Capture the cell that displays the provided text and extract its (X, Y) central coordinate. 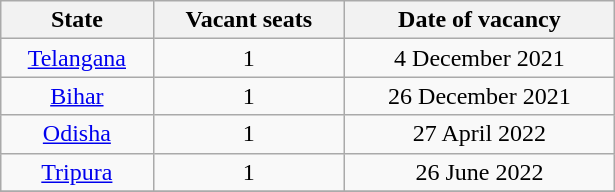
Telangana (77, 58)
Bihar (77, 96)
26 December 2021 (480, 96)
27 April 2022 (480, 134)
4 December 2021 (480, 58)
Tripura (77, 172)
26 June 2022 (480, 172)
State (77, 20)
Date of vacancy (480, 20)
Odisha (77, 134)
Vacant seats (249, 20)
